Pinpoint the cell where the given text exists, returning its [x, y] midpoint coordinate. 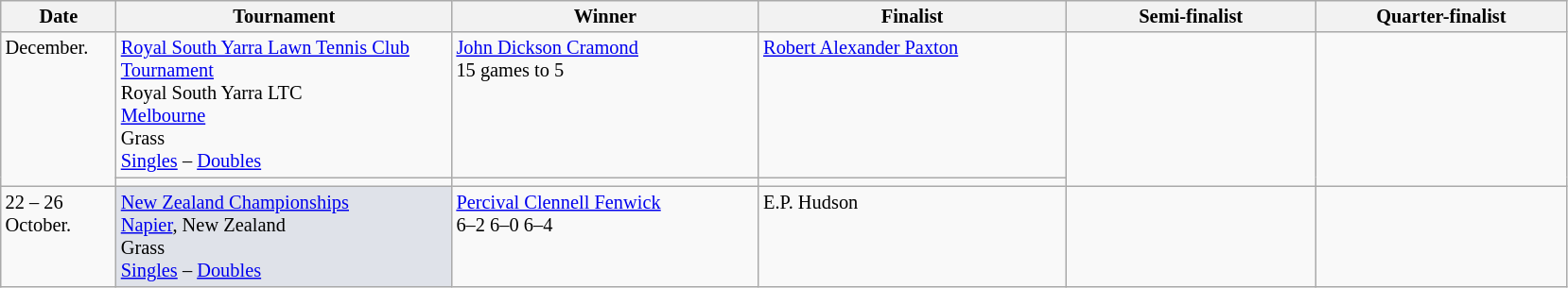
Tournament [284, 16]
John Dickson Cramond15 games to 5 [605, 105]
Percival Clennell Fenwick6–2 6–0 6–4 [605, 236]
Robert Alexander Paxton [912, 105]
Quarter-finalist [1441, 16]
Finalist [912, 16]
Date [59, 16]
New Zealand Championships Napier, New ZealandGrassSingles – Doubles [284, 236]
22 – 26 October. [59, 236]
Winner [605, 16]
Semi-finalist [1192, 16]
E.P. Hudson [912, 236]
Royal South Yarra Lawn Tennis Club Tournament Royal South Yarra LTC MelbourneGrassSingles – Doubles [284, 105]
December. [59, 110]
